Scan for the cell matching the given text and deliver its (x, y) coordinate at center. 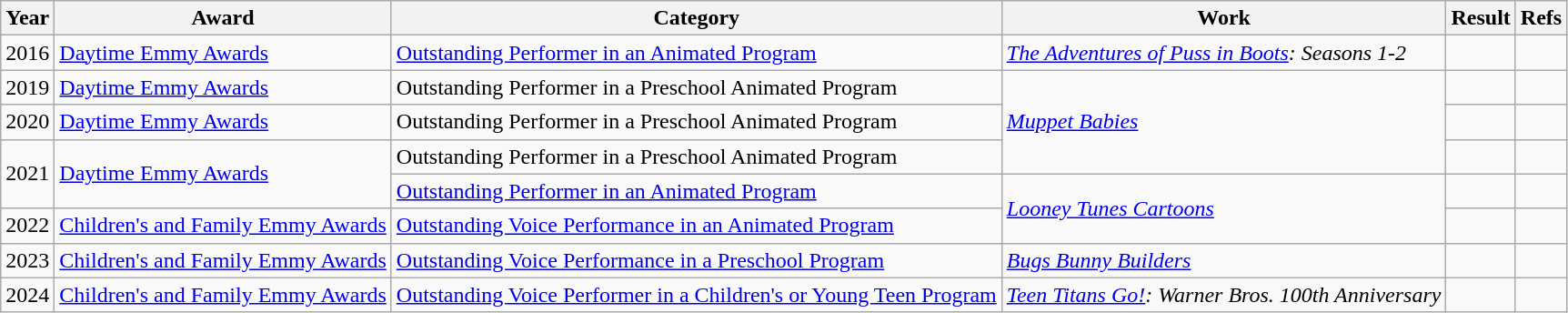
The Adventures of Puss in Boots: Seasons 1-2 (1224, 53)
Muppet Babies (1224, 122)
2019 (27, 87)
2016 (27, 53)
2021 (27, 174)
Refs (1541, 18)
Year (27, 18)
Outstanding Voice Performance in a Preschool Program (697, 260)
Bugs Bunny Builders (1224, 260)
2022 (27, 226)
Category (697, 18)
Outstanding Voice Performer in a Children's or Young Teen Program (697, 295)
2020 (27, 122)
Looney Tunes Cartoons (1224, 208)
2023 (27, 260)
2024 (27, 295)
Work (1224, 18)
Outstanding Voice Performance in an Animated Program (697, 226)
Award (223, 18)
Teen Titans Go!: Warner Bros. 100th Anniversary (1224, 295)
Result (1481, 18)
